Identify which cell holds the provided text, then report its [x, y] central coordinate. 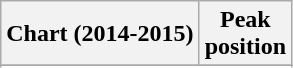
Peakposition [245, 34]
Chart (2014-2015) [100, 34]
